Scan for the cell matching the given text and deliver its (x, y) coordinate at center. 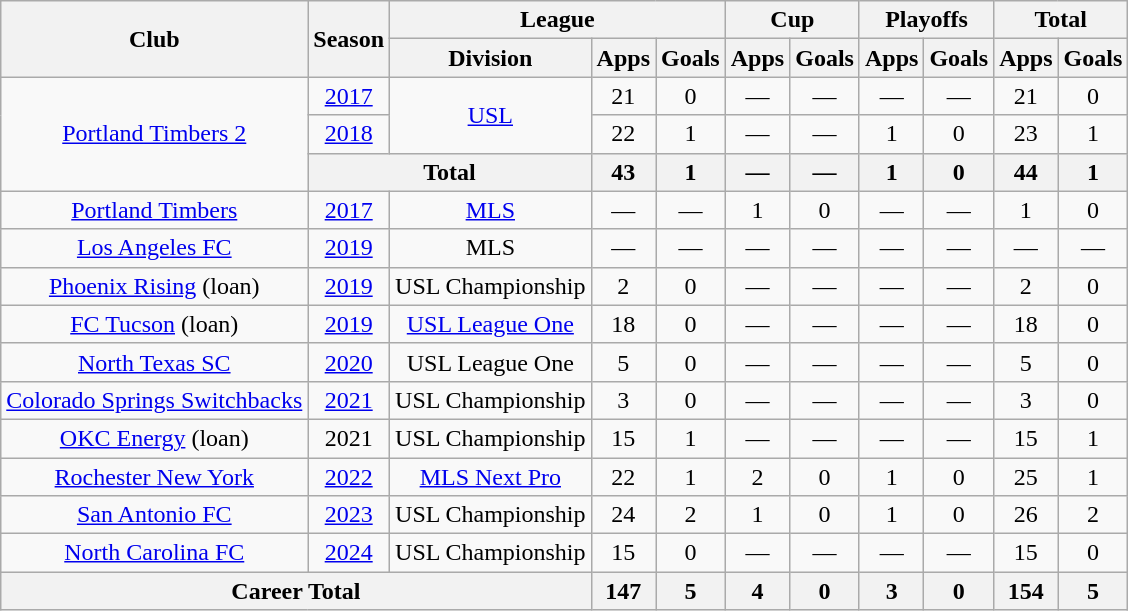
Division (491, 58)
Portland Timbers (154, 210)
Career Total (296, 591)
Season (349, 39)
44 (1026, 172)
147 (623, 591)
23 (1026, 134)
Portland Timbers 2 (154, 134)
Colorado Springs Switchbacks (154, 400)
24 (623, 515)
Playoffs (926, 20)
Rochester New York (154, 477)
League (558, 20)
2020 (349, 362)
2018 (349, 134)
Club (154, 39)
43 (623, 172)
Cup (792, 20)
25 (1026, 477)
OKC Energy (loan) (154, 438)
FC Tucson (loan) (154, 324)
USL (491, 115)
2023 (349, 515)
26 (1026, 515)
4 (757, 591)
2022 (349, 477)
Los Angeles FC (154, 248)
2024 (349, 553)
San Antonio FC (154, 515)
154 (1026, 591)
Phoenix Rising (loan) (154, 286)
North Texas SC (154, 362)
MLS Next Pro (491, 477)
North Carolina FC (154, 553)
